Extract the (X, Y) coordinate from the center of the cell holding the provided text.  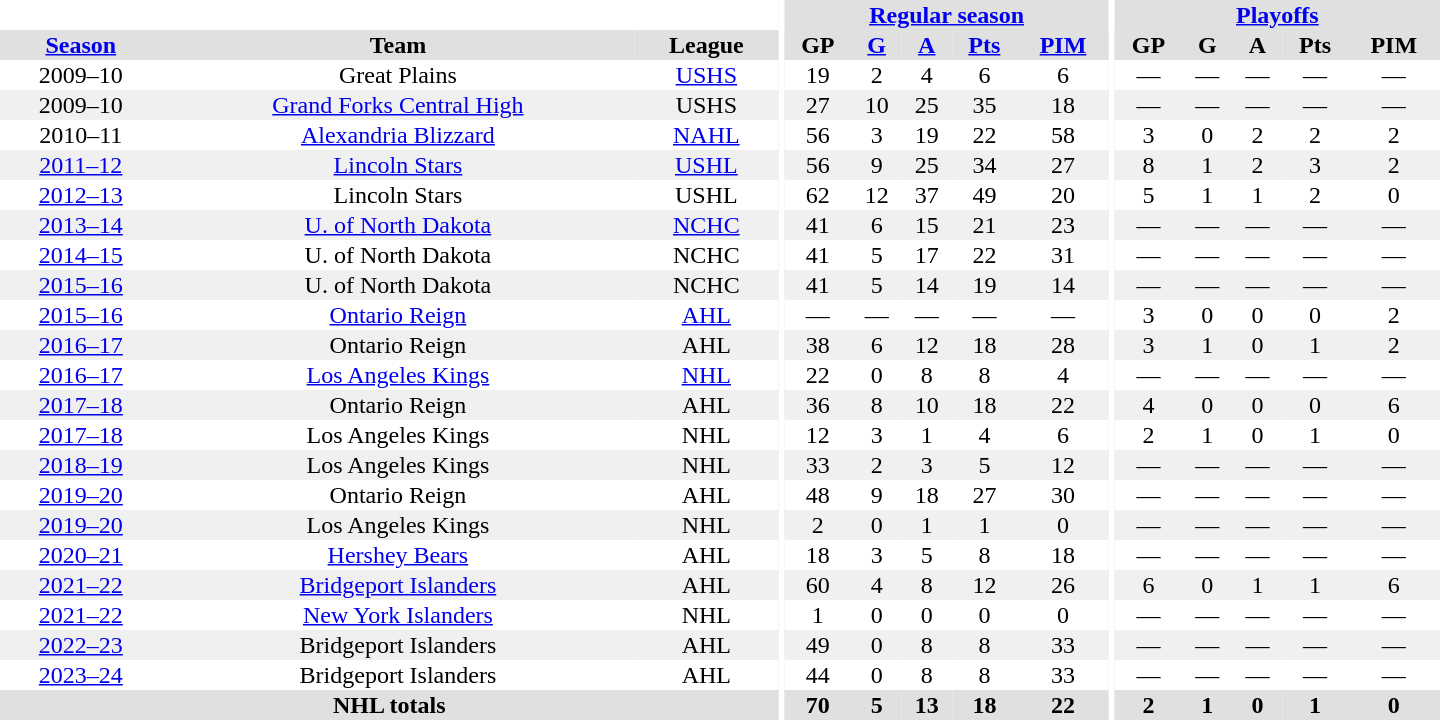
44 (818, 675)
Hershey Bears (398, 555)
Alexandria Blizzard (398, 135)
36 (818, 405)
2010–11 (81, 135)
2012–13 (81, 195)
58 (1063, 135)
60 (818, 585)
38 (818, 345)
15 (927, 225)
2018–19 (81, 465)
20 (1063, 195)
37 (927, 195)
League (706, 45)
Great Plains (398, 75)
13 (927, 705)
Season (81, 45)
Playoffs (1278, 15)
35 (984, 105)
2011–12 (81, 165)
34 (984, 165)
26 (1063, 585)
NHL totals (389, 705)
2020–21 (81, 555)
30 (1063, 495)
Grand Forks Central High (398, 105)
2022–23 (81, 645)
23 (1063, 225)
62 (818, 195)
New York Islanders (398, 615)
28 (1063, 345)
Team (398, 45)
2023–24 (81, 675)
Regular season (946, 15)
70 (818, 705)
NAHL (706, 135)
31 (1063, 255)
17 (927, 255)
2013–14 (81, 225)
21 (984, 225)
48 (818, 495)
2014–15 (81, 255)
